Output the [x, y] coordinate of the center of the cell containing the given text.  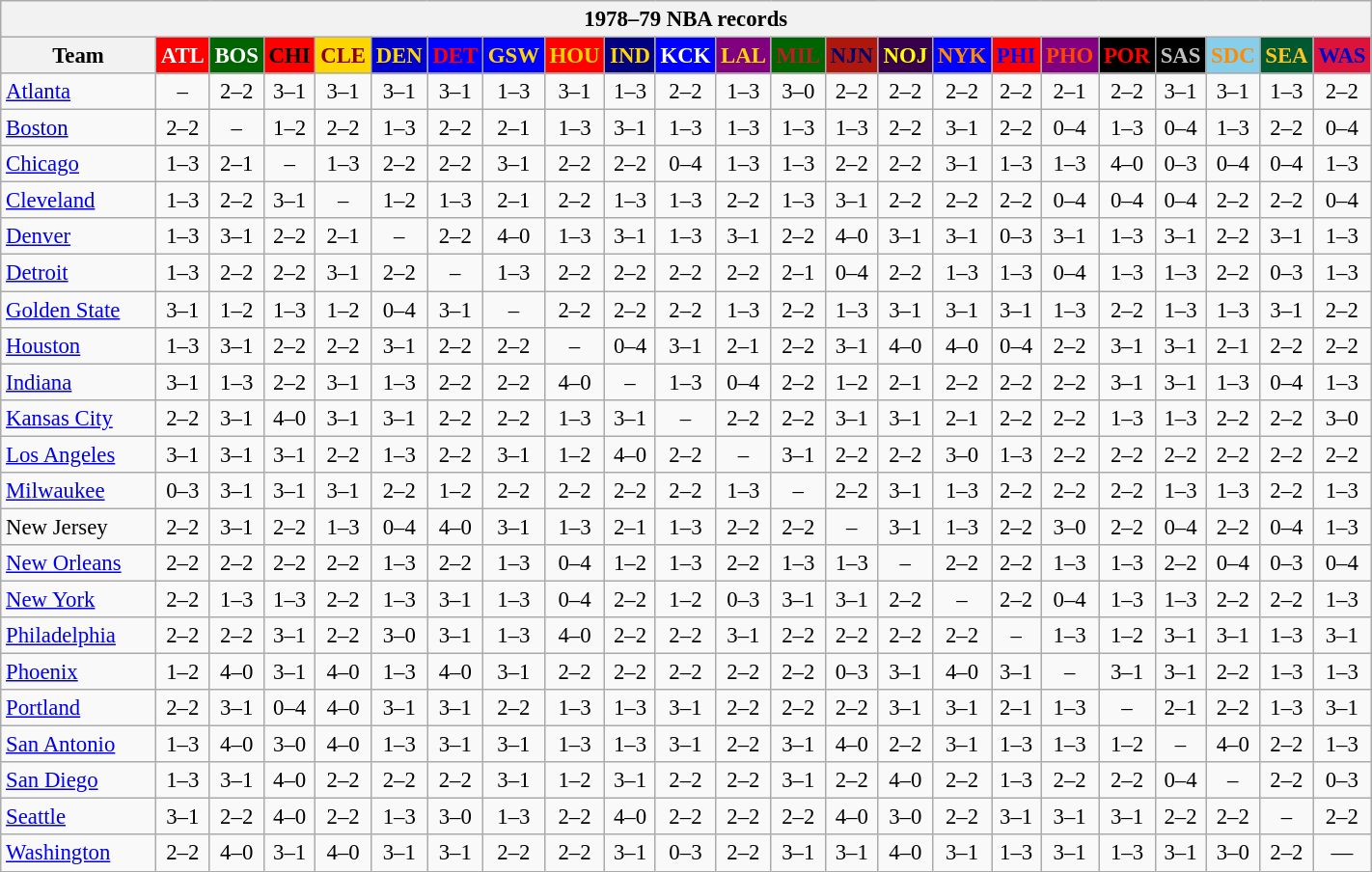
Washington [79, 854]
HOU [575, 56]
PHO [1070, 56]
Atlanta [79, 92]
DET [455, 56]
Boston [79, 128]
Seattle [79, 817]
NJN [851, 56]
New York [79, 599]
DEN [399, 56]
Chicago [79, 164]
CLE [343, 56]
POR [1127, 56]
Los Angeles [79, 454]
New Jersey [79, 527]
GSW [514, 56]
IND [630, 56]
San Diego [79, 780]
— [1342, 854]
Portland [79, 708]
New Orleans [79, 563]
Team [79, 56]
BOS [236, 56]
Indiana [79, 382]
MIL [798, 56]
SEA [1287, 56]
NYK [961, 56]
Phoenix [79, 672]
Milwaukee [79, 491]
ATL [182, 56]
PHI [1017, 56]
Philadelphia [79, 636]
CHI [289, 56]
WAS [1342, 56]
SAS [1180, 56]
Detroit [79, 273]
Denver [79, 236]
NOJ [905, 56]
Houston [79, 345]
Golden State [79, 310]
KCK [685, 56]
SDC [1233, 56]
San Antonio [79, 745]
1978–79 NBA records [686, 19]
Kansas City [79, 418]
Cleveland [79, 201]
LAL [743, 56]
